Return the [x, y] coordinate for the center point of the cell that contains the specified text.  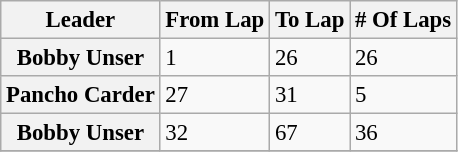
Leader [80, 20]
27 [215, 95]
5 [404, 95]
67 [310, 133]
32 [215, 133]
Pancho Carder [80, 95]
36 [404, 133]
31 [310, 95]
# Of Laps [404, 20]
1 [215, 58]
To Lap [310, 20]
From Lap [215, 20]
